Scan for the cell matching the given text and deliver its (X, Y) coordinate at center. 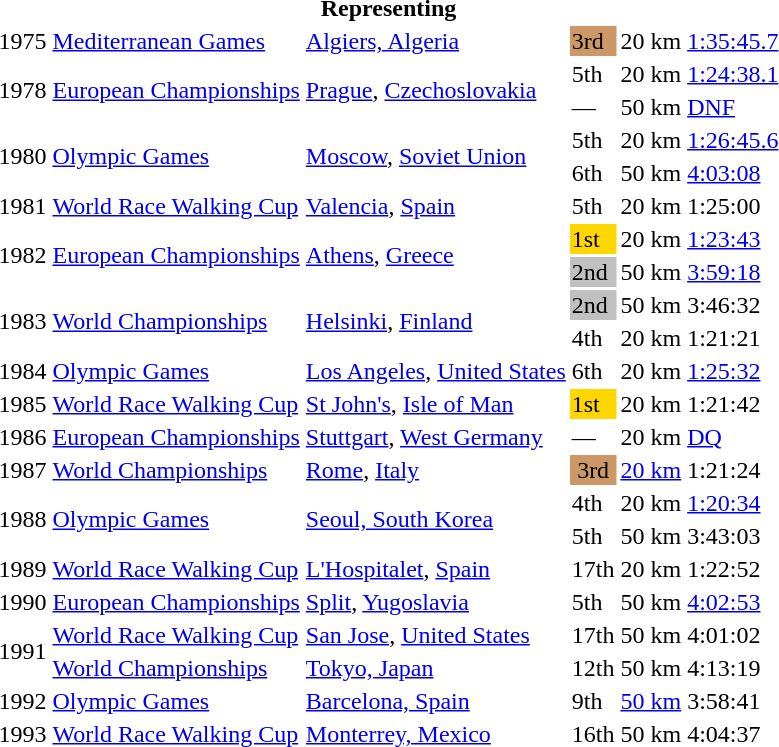
Los Angeles, United States (436, 371)
Valencia, Spain (436, 206)
San Jose, United States (436, 635)
Prague, Czechoslovakia (436, 90)
Moscow, Soviet Union (436, 156)
Mediterranean Games (176, 41)
9th (593, 701)
St John's, Isle of Man (436, 404)
Helsinki, Finland (436, 322)
Barcelona, Spain (436, 701)
Tokyo, Japan (436, 668)
Algiers, Algeria (436, 41)
L'Hospitalet, Spain (436, 569)
Stuttgart, West Germany (436, 437)
Rome, Italy (436, 470)
12th (593, 668)
Split, Yugoslavia (436, 602)
Seoul, South Korea (436, 520)
Athens, Greece (436, 256)
